Locate the cell with the specified text and output its [x, y] center coordinate. 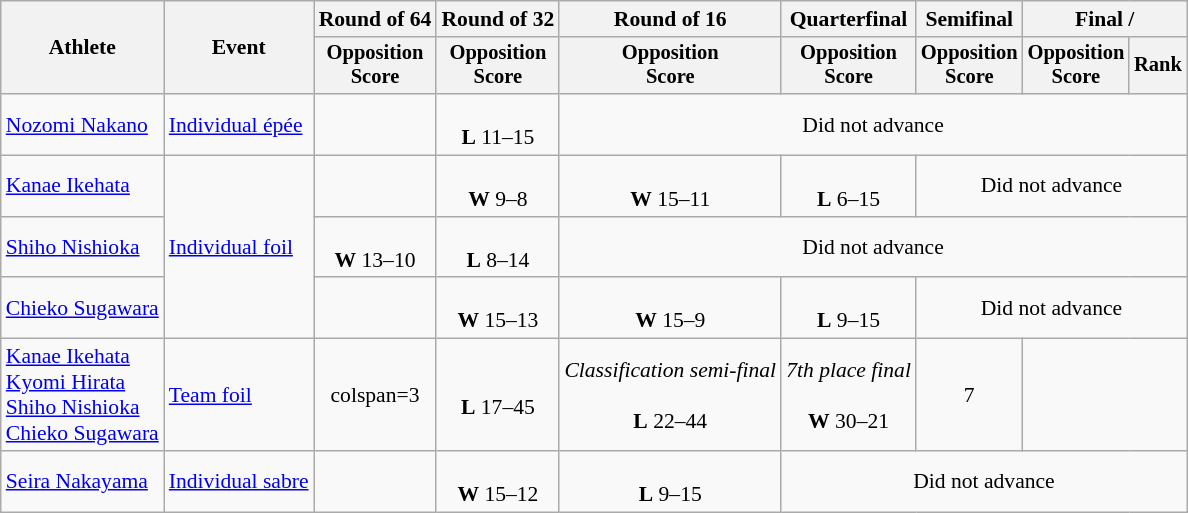
W 9–8 [498, 186]
W 15–12 [498, 482]
L 17–45 [498, 395]
L 8–14 [498, 248]
7 [970, 395]
L 6–15 [848, 186]
W 15–9 [670, 308]
Kanae IkehataKyomi HirataShiho NishiokaChieko Sugawara [82, 395]
Round of 32 [498, 19]
Athlete [82, 48]
Shiho Nishioka [82, 248]
Quarterfinal [848, 19]
colspan=3 [376, 395]
Final / [1105, 19]
Individual sabre [239, 482]
W 13–10 [376, 248]
W 15–11 [670, 186]
Seira Nakayama [82, 482]
W 15–13 [498, 308]
Rank [1158, 66]
Chieko Sugawara [82, 308]
Nozomi Nakano [82, 124]
7th place finalW 30–21 [848, 395]
Semifinal [970, 19]
Team foil [239, 395]
Individual foil [239, 248]
Classification semi-finalL 22–44 [670, 395]
Kanae Ikehata [82, 186]
Round of 16 [670, 19]
Individual épée [239, 124]
Event [239, 48]
L 11–15 [498, 124]
Round of 64 [376, 19]
